Extract the (x, y) coordinate from the center of the cell holding the provided text.  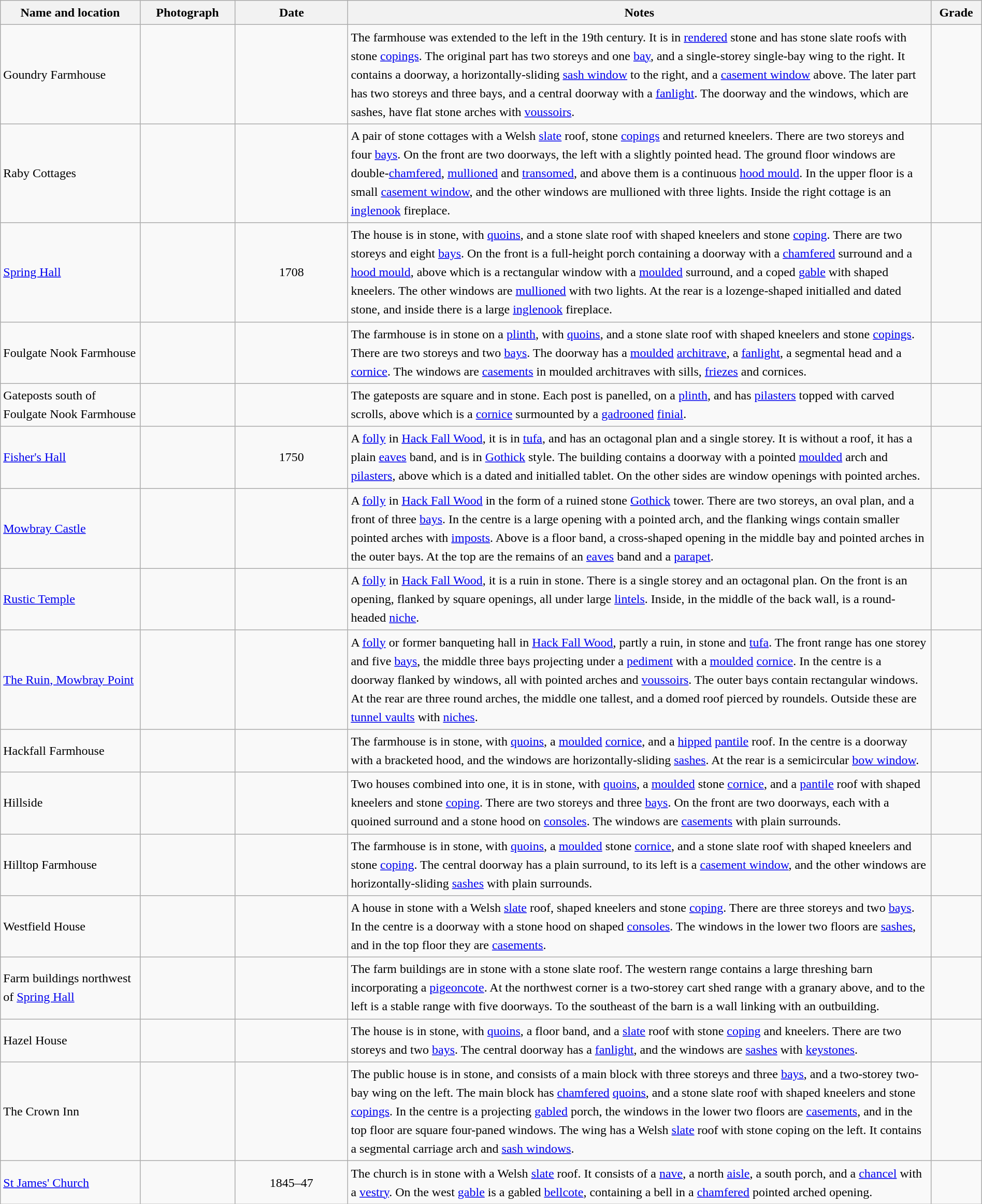
Hillside (70, 803)
Name and location (70, 12)
Date (292, 12)
Gateposts south of Foulgate Nook Farmhouse (70, 405)
1750 (292, 457)
Hilltop Farmhouse (70, 865)
Farm buildings northwest of Spring Hall (70, 988)
Photograph (187, 12)
Grade (956, 12)
St James' Church (70, 1182)
Fisher's Hall (70, 457)
Mowbray Castle (70, 528)
Spring Hall (70, 273)
Rustic Temple (70, 599)
Raby Cottages (70, 173)
Hackfall Farmhouse (70, 750)
Westfield House (70, 926)
Hazel House (70, 1040)
Notes (639, 12)
The Ruin, Mowbray Point (70, 680)
1708 (292, 273)
Foulgate Nook Farmhouse (70, 352)
1845–47 (292, 1182)
Goundry Farmhouse (70, 75)
The Crown Inn (70, 1112)
